Determine the (X, Y) coordinate at the center of the cell enclosing the given text.  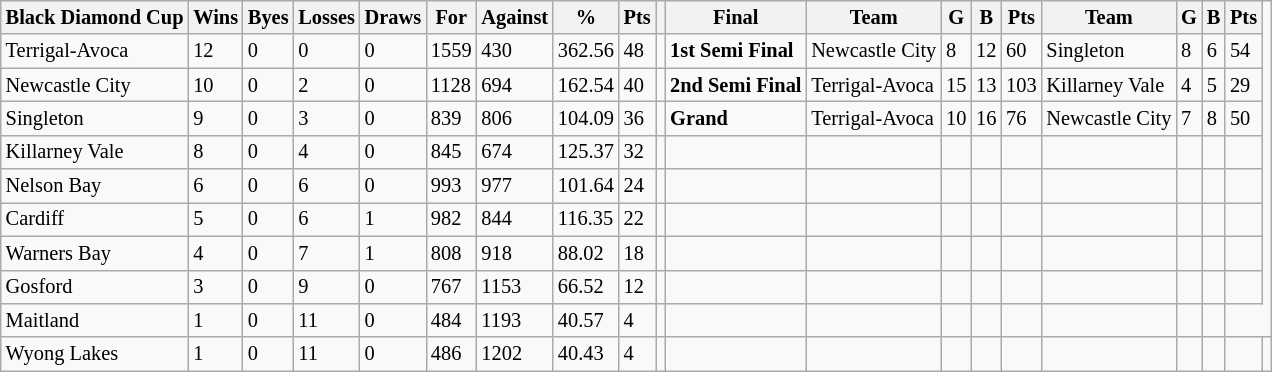
806 (514, 118)
Byes (268, 17)
% (586, 17)
362.56 (586, 51)
844 (514, 219)
24 (638, 186)
486 (451, 354)
116.35 (586, 219)
For (451, 17)
Wyong Lakes (95, 354)
66.52 (586, 287)
993 (451, 186)
76 (1021, 118)
674 (514, 152)
40 (638, 85)
977 (514, 186)
48 (638, 51)
Cardiff (95, 219)
40.43 (586, 354)
430 (514, 51)
Draws (393, 17)
Final (736, 17)
1st Semi Final (736, 51)
1559 (451, 51)
29 (1244, 85)
982 (451, 219)
Black Diamond Cup (95, 17)
839 (451, 118)
162.54 (586, 85)
125.37 (586, 152)
101.64 (586, 186)
1128 (451, 85)
Losses (326, 17)
2 (326, 85)
54 (1244, 51)
918 (514, 253)
1202 (514, 354)
484 (451, 320)
Against (514, 17)
40.57 (586, 320)
88.02 (586, 253)
36 (638, 118)
Warners Bay (95, 253)
767 (451, 287)
2nd Semi Final (736, 85)
60 (1021, 51)
845 (451, 152)
104.09 (586, 118)
32 (638, 152)
1153 (514, 287)
808 (451, 253)
16 (986, 118)
Wins (216, 17)
15 (956, 85)
Maitland (95, 320)
Nelson Bay (95, 186)
103 (1021, 85)
1193 (514, 320)
694 (514, 85)
22 (638, 219)
13 (986, 85)
50 (1244, 118)
Grand (736, 118)
18 (638, 253)
Gosford (95, 287)
